Find where the given text appears and provide that cell's center as (X, Y) coordinate. 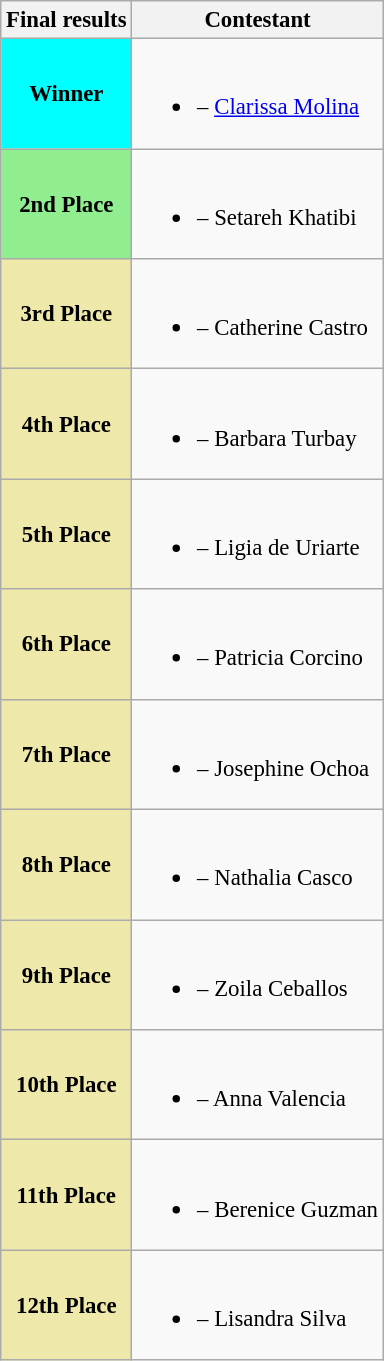
Winner (66, 94)
– Anna Valencia (258, 1085)
5th Place (66, 534)
12th Place (66, 1305)
11th Place (66, 1195)
8th Place (66, 865)
– Ligia de Uriarte (258, 534)
2nd Place (66, 204)
– Zoila Ceballos (258, 975)
– Lisandra Silva (258, 1305)
6th Place (66, 644)
– Barbara Turbay (258, 424)
7th Place (66, 754)
9th Place (66, 975)
– Josephine Ochoa (258, 754)
Final results (66, 20)
Contestant (258, 20)
– Clarissa Molina (258, 94)
3rd Place (66, 314)
– Nathalia Casco (258, 865)
– Setareh Khatibi (258, 204)
10th Place (66, 1085)
– Berenice Guzman (258, 1195)
– Catherine Castro (258, 314)
4th Place (66, 424)
– Patricia Corcino (258, 644)
